Search for the cell housing the specified text and yield its (x, y) center coordinate. 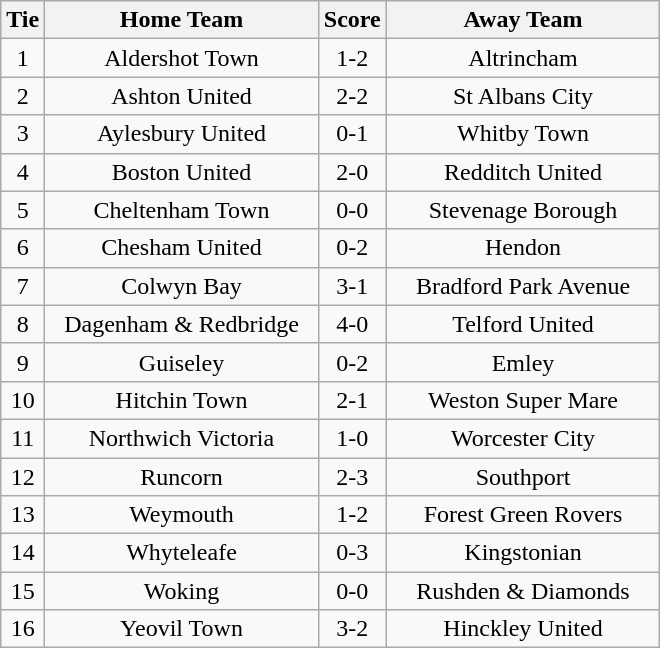
Colwyn Bay (182, 286)
4 (23, 172)
Away Team (523, 20)
Tie (23, 20)
Dagenham & Redbridge (182, 324)
Southport (523, 477)
2 (23, 96)
Hendon (523, 248)
13 (23, 515)
6 (23, 248)
Cheltenham Town (182, 210)
Home Team (182, 20)
Whitby Town (523, 134)
3 (23, 134)
12 (23, 477)
8 (23, 324)
7 (23, 286)
Emley (523, 362)
14 (23, 553)
Aylesbury United (182, 134)
3-1 (352, 286)
5 (23, 210)
Worcester City (523, 438)
Runcorn (182, 477)
Woking (182, 591)
0-3 (352, 553)
0-1 (352, 134)
Bradford Park Avenue (523, 286)
16 (23, 629)
St Albans City (523, 96)
Score (352, 20)
10 (23, 400)
Forest Green Rovers (523, 515)
Weston Super Mare (523, 400)
Kingstonian (523, 553)
1-0 (352, 438)
1 (23, 58)
9 (23, 362)
Altrincham (523, 58)
Yeovil Town (182, 629)
Chesham United (182, 248)
4-0 (352, 324)
Ashton United (182, 96)
3-2 (352, 629)
Telford United (523, 324)
Weymouth (182, 515)
Redditch United (523, 172)
11 (23, 438)
Aldershot Town (182, 58)
2-2 (352, 96)
2-0 (352, 172)
2-1 (352, 400)
15 (23, 591)
Hinckley United (523, 629)
Northwich Victoria (182, 438)
Whyteleafe (182, 553)
Stevenage Borough (523, 210)
Guiseley (182, 362)
Boston United (182, 172)
Rushden & Diamonds (523, 591)
Hitchin Town (182, 400)
2-3 (352, 477)
